Determine the [x, y] coordinate at the center of the cell enclosing the given text.  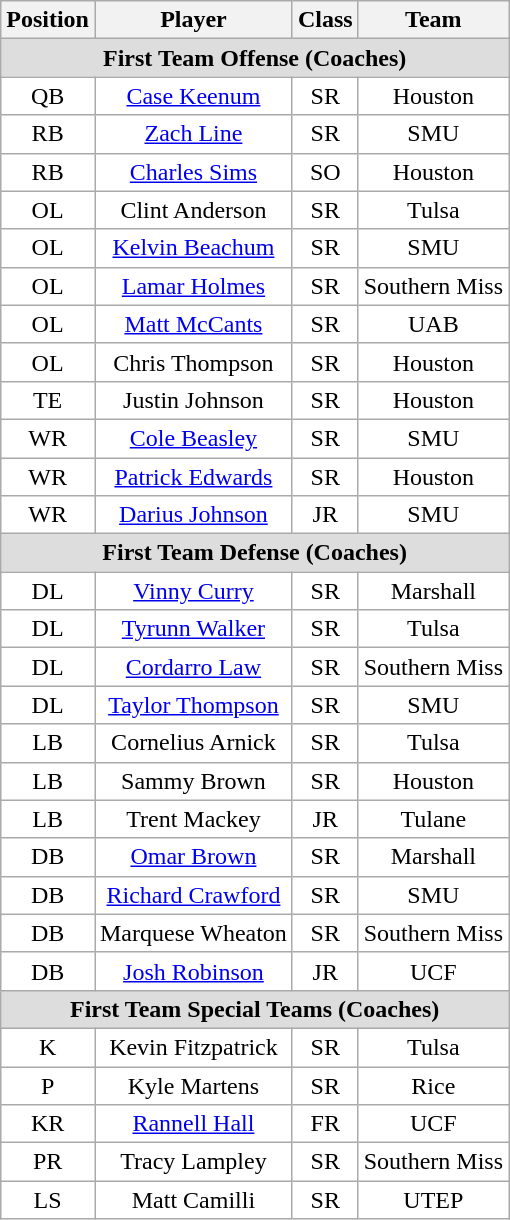
Matt Camilli [193, 1200]
KR [48, 1124]
Taylor Thompson [193, 705]
PR [48, 1162]
Kyle Martens [193, 1085]
K [48, 1047]
First Team Special Teams (Coaches) [255, 1009]
Vinny Curry [193, 591]
Kelvin Beachum [193, 248]
Justin Johnson [193, 400]
Sammy Brown [193, 781]
Position [48, 20]
QB [48, 96]
TE [48, 400]
FR [325, 1124]
Clint Anderson [193, 210]
Case Keenum [193, 96]
Josh Robinson [193, 971]
Charles Sims [193, 172]
Marquese Wheaton [193, 933]
Tracy Lampley [193, 1162]
Trent Mackey [193, 819]
Richard Crawford [193, 895]
Rannell Hall [193, 1124]
Player [193, 20]
Lamar Holmes [193, 286]
Cole Beasley [193, 438]
Omar Brown [193, 857]
Team [433, 20]
Rice [433, 1085]
Zach Line [193, 134]
First Team Defense (Coaches) [255, 553]
Cordarro Law [193, 667]
Class [325, 20]
Chris Thompson [193, 362]
SO [325, 172]
Matt McCants [193, 324]
Kevin Fitzpatrick [193, 1047]
UAB [433, 324]
Tyrunn Walker [193, 629]
First Team Offense (Coaches) [255, 58]
Tulane [433, 819]
Darius Johnson [193, 515]
P [48, 1085]
LS [48, 1200]
Cornelius Arnick [193, 743]
UTEP [433, 1200]
Patrick Edwards [193, 477]
